Identify which cell holds the provided text, then report its (X, Y) central coordinate. 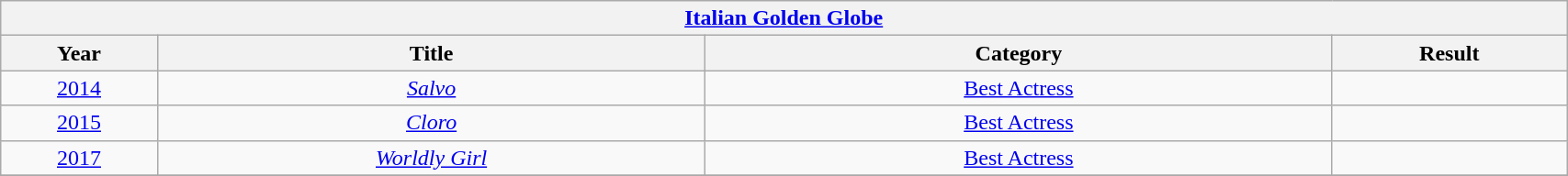
Salvo (432, 88)
Cloro (432, 123)
2015 (79, 123)
Result (1450, 53)
Year (79, 53)
2014 (79, 88)
Worldly Girl (432, 158)
Italian Golden Globe (784, 18)
2017 (79, 158)
Category (1019, 53)
Title (432, 53)
